Return (x, y) of the center of cell containing provided text 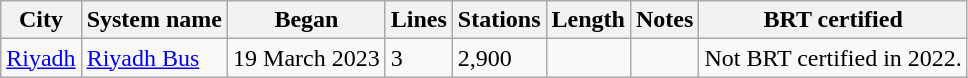
2,900 (499, 58)
BRT certified (833, 20)
Stations (499, 20)
Riyadh (41, 58)
System name (154, 20)
19 March 2023 (307, 58)
Length (588, 20)
3 (418, 58)
Not BRT certified in 2022. (833, 58)
Riyadh Bus (154, 58)
Notes (664, 20)
Began (307, 20)
City (41, 20)
Lines (418, 20)
